Pinpoint the cell where the given text exists, returning its [X, Y] midpoint coordinate. 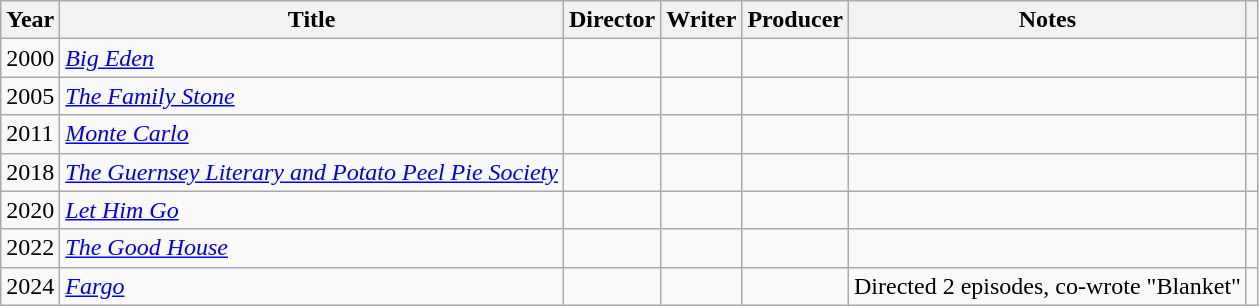
Writer [702, 20]
2022 [30, 248]
Directed 2 episodes, co-wrote "Blanket" [1048, 286]
2005 [30, 96]
The Guernsey Literary and Potato Peel Pie Society [312, 172]
2018 [30, 172]
2011 [30, 134]
Director [612, 20]
Fargo [312, 286]
Let Him Go [312, 210]
2000 [30, 58]
2024 [30, 286]
2020 [30, 210]
The Good House [312, 248]
Monte Carlo [312, 134]
Producer [796, 20]
Big Eden [312, 58]
Notes [1048, 20]
Title [312, 20]
Year [30, 20]
The Family Stone [312, 96]
